From the cell containing the given text, extract its center point as [X, Y] coordinate. 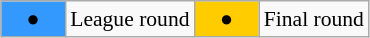
League round [130, 19]
Final round [314, 19]
